Pinpoint the cell where the given text exists, returning its [x, y] midpoint coordinate. 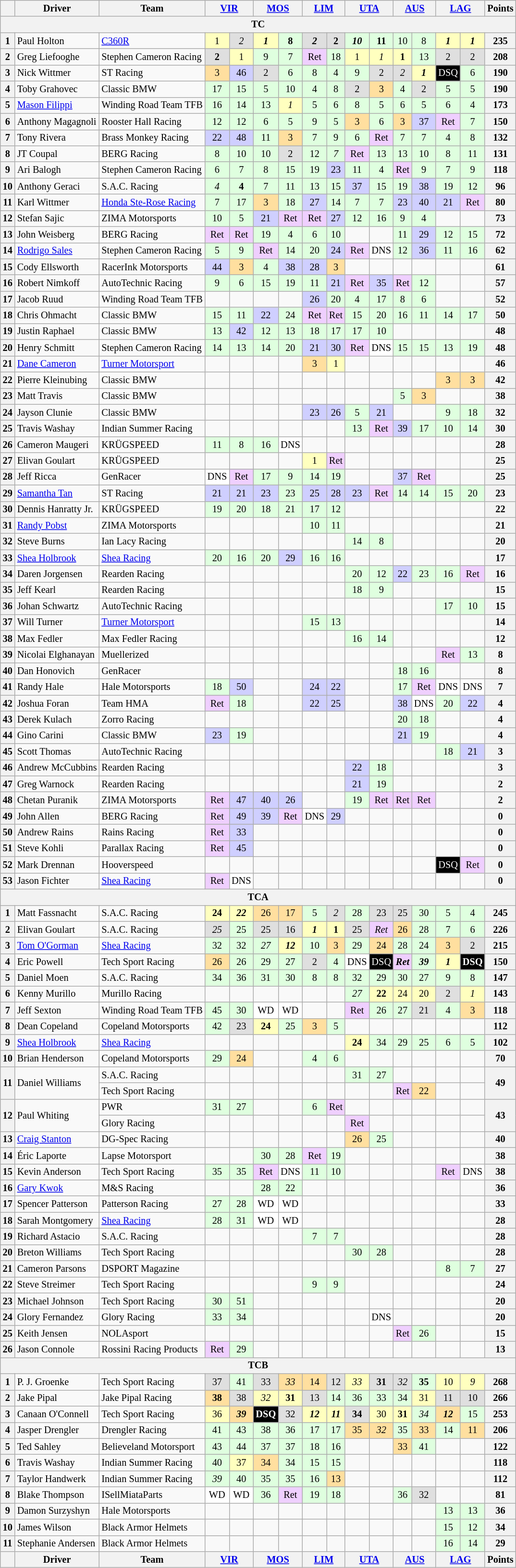
Matt Fassnacht [57, 913]
Mason Filippi [57, 105]
Believeland Motorsport [152, 1447]
John Allen [57, 816]
Nick Wittmer [57, 73]
Stefan Sajic [57, 218]
Chetan Puranik [57, 800]
253 [500, 1414]
Lapse Motorsport [152, 1156]
Dan Honovich [57, 671]
Ted Sahley [57, 1447]
Pierre Kleinubing [57, 380]
Keith Jensen [57, 1333]
Craig Stanton [57, 1139]
TCB [258, 1365]
TCA [258, 897]
C360R [152, 41]
Blake Thompson [57, 1495]
70 [500, 1059]
Jacob Ruud [57, 299]
132 [500, 138]
Kevin Anderson [57, 1172]
DSPORT Magazine [152, 1269]
Jason Connole [57, 1350]
215 [500, 945]
Dennis Hanratty Jr. [57, 509]
Anthony Magagnoli [57, 121]
80 [500, 202]
Brass Monkey Racing [152, 138]
Damon Surzyshyn [57, 1511]
Breton Williams [57, 1253]
Tom O'Gorman [57, 945]
Rains Racing [152, 832]
Mark Drennan [57, 865]
Steve Burns [57, 542]
Brian Henderson [57, 1059]
Joshua Foran [57, 703]
Daniel Moen [57, 978]
Glory Fernandez [57, 1317]
Jayson Clunie [57, 412]
53 [8, 881]
143 [500, 994]
Michael Johnson [57, 1301]
DG-Spec Racing [152, 1139]
Rooster Hall Racing [152, 121]
Johan Schwartz [57, 606]
Andrew McCubbins [57, 768]
131 [500, 154]
208 [500, 57]
206 [500, 1430]
Muellerized [152, 655]
Tony Rivera [57, 138]
Cameron Parsons [57, 1269]
Rodrigo Sales [57, 251]
Cody Ellsworth [57, 267]
M&S Racing [152, 1188]
Sarah Montgomery [57, 1220]
73 [500, 218]
John Weisberg [57, 235]
RacerInk Motorsports [152, 267]
Jake Pipal Racing [152, 1398]
62 [500, 251]
Randy Hale [57, 687]
61 [500, 267]
Jasper Drengler [57, 1430]
TC [258, 24]
Stephanie Andersen [57, 1544]
Justin Raphael [57, 331]
Will Turner [57, 622]
Team HMA [152, 703]
Spencer Patterson [57, 1204]
Jake Pipal [57, 1398]
81 [500, 1495]
Robert Nimkoff [57, 283]
Zorro Racing [152, 719]
Andrew Rains [57, 832]
Toby Grahovec [57, 89]
Rossini Racing Products [152, 1350]
Ian Lacy Racing [152, 542]
NOLAsport [152, 1333]
Samantha Tan [57, 493]
Daren Jorgensen [57, 574]
Steve Kohli [57, 848]
Matt Travis [57, 396]
Steve Streimer [57, 1285]
Murillo Racing [152, 994]
Max Fedler Racing [152, 639]
Hooverspeed [152, 865]
102 [500, 1042]
Kenny Murillo [57, 994]
Chris Ohmacht [57, 315]
Éric Laporte [57, 1156]
P. J. Groenke [57, 1382]
235 [500, 41]
147 [500, 978]
Drengler Racing [152, 1430]
Greg Liefooghe [57, 57]
122 [500, 1447]
Cameron Maugeri [57, 445]
Derek Kulach [57, 719]
Gino Carini [57, 736]
226 [500, 929]
PWR [152, 1107]
Karl Wittmer [57, 202]
Max Fedler [57, 639]
Paul Holton [57, 41]
Eric Powell [57, 962]
Jeff Kearl [57, 590]
Randy Pobst [57, 525]
Canaan O'Connell [57, 1414]
57 [500, 283]
96 [500, 186]
Daniel Williams [57, 1083]
Dean Copeland [57, 1026]
Dane Cameron [57, 364]
Paul Whiting [57, 1115]
Parallax Racing [152, 848]
JT Coupal [57, 154]
Taylor Handwerk [57, 1479]
ISellMiataParts [152, 1495]
Patterson Racing [152, 1204]
245 [500, 913]
Anthony Geraci [57, 186]
266 [500, 1398]
Jason Fichter [57, 881]
Gary Kwok [57, 1188]
Honda Ste-Rose Racing [152, 202]
Greg Warnock [57, 784]
Henry Schmitt [57, 348]
173 [500, 105]
Jeff Ricca [57, 477]
268 [500, 1382]
Jeff Sexton [57, 1010]
Ari Balogh [57, 170]
Scott Thomas [57, 752]
72 [500, 235]
James Wilson [57, 1527]
Nicolai Elghanayan [57, 655]
Richard Astacio [57, 1236]
